Determine the (x, y) coordinate at the center of the cell enclosing the given text.  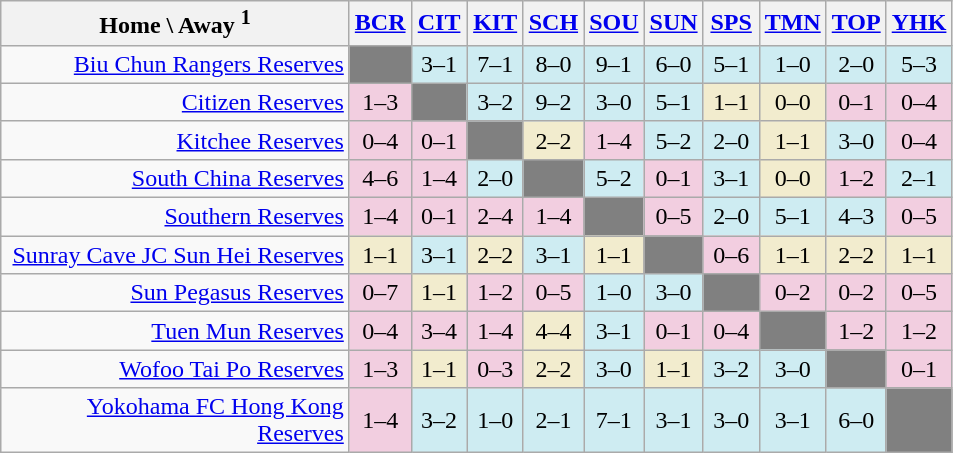
Tuen Mun Reserves (176, 331)
9–1 (614, 64)
0–6 (731, 255)
4–3 (856, 217)
2–4 (495, 217)
KIT (495, 24)
5–3 (919, 64)
TOP (856, 24)
Sunray Cave JC Sun Hei Reserves (176, 255)
Wofoo Tai Po Reserves (176, 369)
South China Reserves (176, 178)
BCR (380, 24)
3–4 (439, 331)
TMN (792, 24)
4–6 (380, 178)
9–2 (553, 102)
Biu Chun Rangers Reserves (176, 64)
4–4 (553, 331)
Citizen Reserves (176, 102)
0–3 (495, 369)
YHK (919, 24)
SPS (731, 24)
0–7 (380, 293)
Home \ Away 1 (176, 24)
SCH (553, 24)
8–0 (553, 64)
SOU (614, 24)
CIT (439, 24)
Southern Reserves (176, 217)
Sun Pegasus Reserves (176, 293)
SUN (674, 24)
Yokohama FC Hong Kong Reserves (176, 420)
Kitchee Reserves (176, 140)
